Output the [x, y] coordinate of the center of the cell containing the given text.  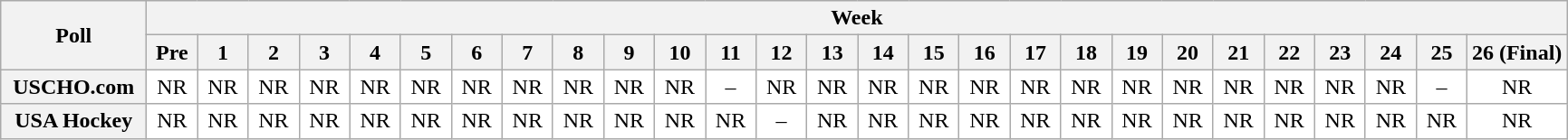
18 [1086, 52]
22 [1289, 52]
USA Hockey [74, 121]
1 [223, 52]
9 [629, 52]
3 [324, 52]
15 [934, 52]
USCHO.com [74, 87]
24 [1390, 52]
16 [985, 52]
10 [679, 52]
20 [1188, 52]
13 [832, 52]
21 [1238, 52]
12 [782, 52]
2 [274, 52]
14 [883, 52]
17 [1035, 52]
25 [1441, 52]
Week [857, 18]
5 [426, 52]
23 [1340, 52]
8 [578, 52]
26 (Final) [1516, 52]
19 [1137, 52]
7 [527, 52]
11 [730, 52]
6 [476, 52]
Pre [172, 52]
4 [375, 52]
Poll [74, 35]
